Detect which cell encompasses the target text, then output its (X, Y) center coordinate. 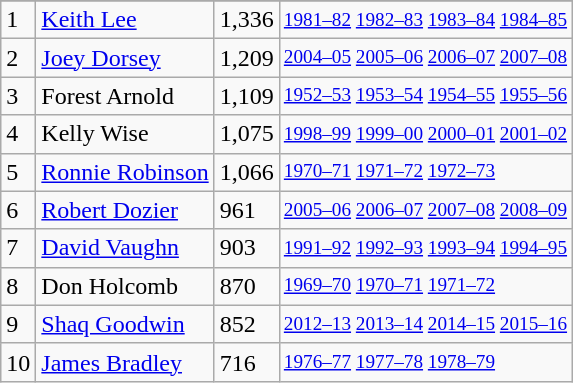
1,066 (246, 172)
870 (246, 286)
9 (18, 324)
Joey Dorsey (125, 58)
7 (18, 248)
1,109 (246, 96)
1991–92 1992–93 1993–94 1994–95 (425, 248)
Robert Dozier (125, 210)
2 (18, 58)
903 (246, 248)
3 (18, 96)
Ronnie Robinson (125, 172)
1981–82 1982–83 1983–84 1984–85 (425, 20)
1969–70 1970–71 1971–72 (425, 286)
10 (18, 362)
1976–77 1977–78 1978–79 (425, 362)
Shaq Goodwin (125, 324)
961 (246, 210)
5 (18, 172)
2004–05 2005–06 2006–07 2007–08 (425, 58)
Don Holcomb (125, 286)
1 (18, 20)
716 (246, 362)
Forest Arnold (125, 96)
2012–13 2013–14 2014–15 2015–16 (425, 324)
David Vaughn (125, 248)
1970–71 1971–72 1972–73 (425, 172)
4 (18, 134)
1,209 (246, 58)
2005–06 2006–07 2007–08 2008–09 (425, 210)
6 (18, 210)
852 (246, 324)
1,336 (246, 20)
James Bradley (125, 362)
Kelly Wise (125, 134)
1952–53 1953–54 1954–55 1955–56 (425, 96)
Keith Lee (125, 20)
1,075 (246, 134)
1998–99 1999–00 2000–01 2001–02 (425, 134)
8 (18, 286)
